Capture the cell that displays the provided text and extract its [x, y] central coordinate. 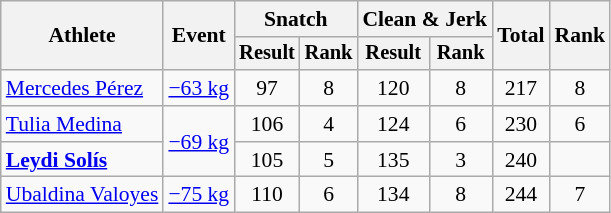
Event [198, 36]
Clean & Jerk [424, 19]
106 [267, 124]
120 [393, 88]
217 [520, 88]
−69 kg [198, 142]
135 [393, 160]
Mercedes Pérez [82, 88]
230 [520, 124]
244 [520, 195]
105 [267, 160]
Total [520, 36]
Leydi Solís [82, 160]
Ubaldina Valoyes [82, 195]
Athlete [82, 36]
−63 kg [198, 88]
5 [329, 160]
3 [460, 160]
Tulia Medina [82, 124]
Snatch [296, 19]
7 [580, 195]
4 [329, 124]
124 [393, 124]
−75 kg [198, 195]
97 [267, 88]
110 [267, 195]
240 [520, 160]
134 [393, 195]
